Identify which cell holds the provided text, then report its (X, Y) central coordinate. 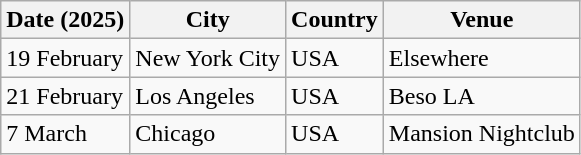
Beso LA (482, 96)
Mansion Nightclub (482, 134)
Country (335, 20)
Date (2025) (66, 20)
Los Angeles (208, 96)
New York City (208, 58)
Venue (482, 20)
19 February (66, 58)
Chicago (208, 134)
7 March (66, 134)
Elsewhere (482, 58)
City (208, 20)
21 February (66, 96)
